Pinpoint the cell where the given text exists, returning its [x, y] midpoint coordinate. 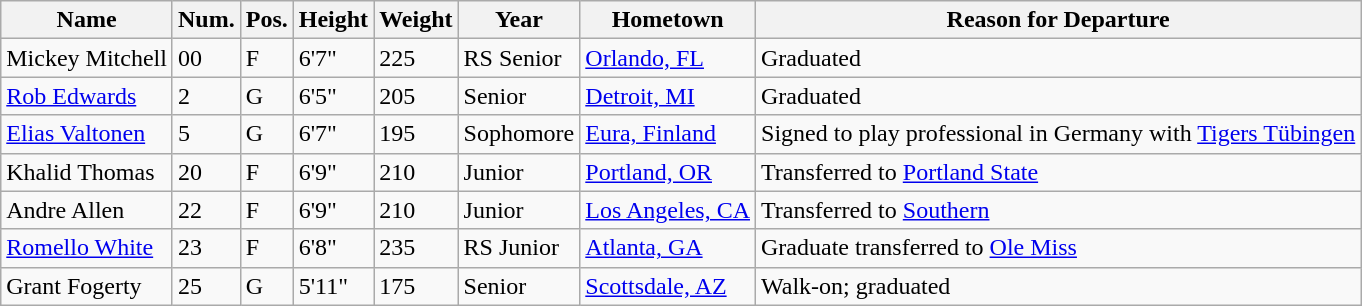
Portland, OR [668, 172]
Scottsdale, AZ [668, 286]
Romello White [87, 248]
Hometown [668, 20]
5 [206, 134]
Reason for Departure [1058, 20]
Los Angeles, CA [668, 210]
Atlanta, GA [668, 248]
Eura, Finland [668, 134]
RS Junior [519, 248]
Grant Fogerty [87, 286]
Year [519, 20]
Num. [206, 20]
Detroit, MI [668, 96]
225 [416, 58]
Name [87, 20]
RS Senior [519, 58]
195 [416, 134]
22 [206, 210]
Height [333, 20]
23 [206, 248]
2 [206, 96]
25 [206, 286]
Weight [416, 20]
Elias Valtonen [87, 134]
5'11" [333, 286]
Graduate transferred to Ole Miss [1058, 248]
Andre Allen [87, 210]
00 [206, 58]
205 [416, 96]
Transferred to Southern [1058, 210]
235 [416, 248]
Mickey Mitchell [87, 58]
175 [416, 286]
Signed to play professional in Germany with Tigers Tübingen [1058, 134]
Orlando, FL [668, 58]
Pos. [266, 20]
Rob Edwards [87, 96]
6'8" [333, 248]
20 [206, 172]
Walk-on; graduated [1058, 286]
6'5" [333, 96]
Transferred to Portland State [1058, 172]
Sophomore [519, 134]
Khalid Thomas [87, 172]
